Determine the (x, y) coordinate at the center of the cell enclosing the given text.  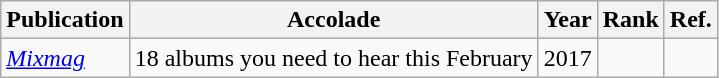
18 albums you need to hear this February (334, 58)
Accolade (334, 20)
2017 (568, 58)
Publication (65, 20)
Mixmag (65, 58)
Rank (630, 20)
Year (568, 20)
Ref. (690, 20)
